Find where the given text appears and provide that cell's center as [x, y] coordinate. 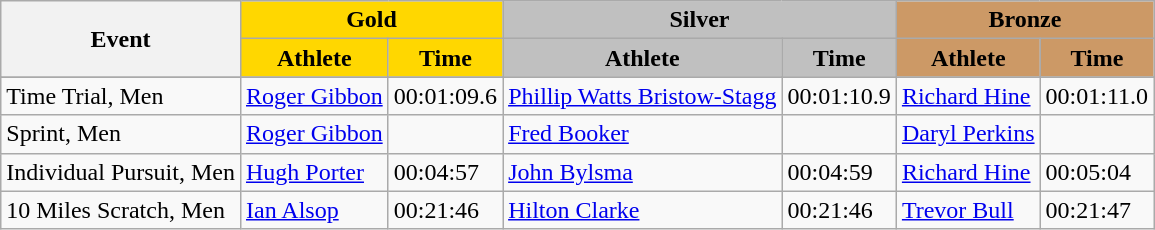
Silver [700, 20]
Hugh Porter [314, 172]
Time Trial, Men [121, 96]
10 Miles Scratch, Men [121, 210]
00:01:11.0 [1097, 96]
John Bylsma [642, 172]
Fred Booker [642, 134]
Trevor Bull [968, 210]
Daryl Perkins [968, 134]
Hilton Clarke [642, 210]
Sprint, Men [121, 134]
00:21:47 [1097, 210]
00:04:59 [839, 172]
00:01:10.9 [839, 96]
Event [121, 39]
Phillip Watts Bristow-Stagg [642, 96]
Individual Pursuit, Men [121, 172]
00:01:09.6 [445, 96]
Ian Alsop [314, 210]
Gold [371, 20]
00:04:57 [445, 172]
Bronze [1024, 20]
00:05:04 [1097, 172]
